From the cell containing the given text, extract its center point as [X, Y] coordinate. 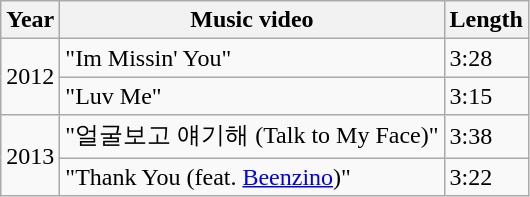
"Luv Me" [252, 96]
3:28 [486, 58]
3:22 [486, 177]
"얼굴보고 얘기해 (Talk to My Face)" [252, 136]
"Im Missin' You" [252, 58]
3:38 [486, 136]
"Thank You (feat. Beenzino)" [252, 177]
2012 [30, 77]
2013 [30, 156]
3:15 [486, 96]
Year [30, 20]
Music video [252, 20]
Length [486, 20]
